Extract the (x, y) coordinate from the center of the cell holding the provided text.  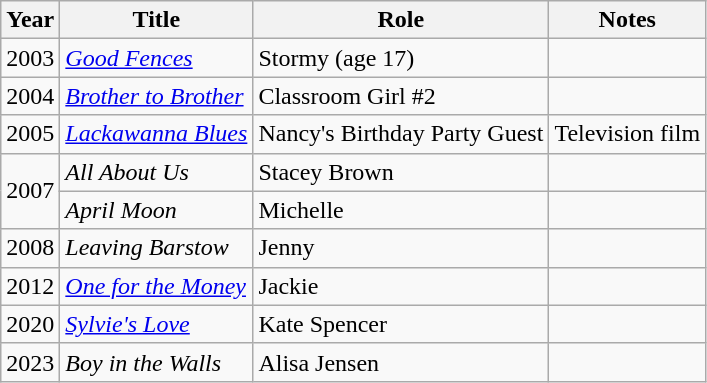
2003 (30, 58)
Brother to Brother (156, 96)
Notes (628, 20)
Sylvie's Love (156, 324)
Television film (628, 134)
Year (30, 20)
Stacey Brown (401, 172)
Stormy (age 17) (401, 58)
Nancy's Birthday Party Guest (401, 134)
April Moon (156, 210)
Leaving Barstow (156, 248)
Lackawanna Blues (156, 134)
Jenny (401, 248)
Kate Spencer (401, 324)
Title (156, 20)
2008 (30, 248)
All About Us (156, 172)
One for the Money (156, 286)
2020 (30, 324)
2023 (30, 362)
Michelle (401, 210)
2012 (30, 286)
Alisa Jensen (401, 362)
Good Fences (156, 58)
2005 (30, 134)
Classroom Girl #2 (401, 96)
2007 (30, 191)
Boy in the Walls (156, 362)
2004 (30, 96)
Jackie (401, 286)
Role (401, 20)
